Output the [x, y] coordinate of the center of the cell containing the given text.  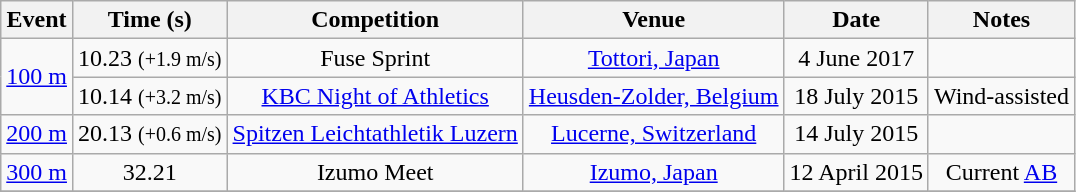
100 m [37, 77]
Heusden-Zolder, Belgium [654, 96]
Venue [654, 20]
4 June 2017 [856, 58]
Fuse Sprint [375, 58]
Time (s) [150, 20]
Izumo Meet [375, 172]
Tottori, Japan [654, 58]
10.14 (+3.2 m/s) [150, 96]
Date [856, 20]
Lucerne, Switzerland [654, 134]
Izumo, Japan [654, 172]
Notes [1001, 20]
20.13 (+0.6 m/s) [150, 134]
Wind-assisted [1001, 96]
14 July 2015 [856, 134]
Event [37, 20]
32.21 [150, 172]
KBC Night of Athletics [375, 96]
10.23 (+1.9 m/s) [150, 58]
12 April 2015 [856, 172]
Competition [375, 20]
Spitzen Leichtathletik Luzern [375, 134]
300 m [37, 172]
200 m [37, 134]
18 July 2015 [856, 96]
Current AB [1001, 172]
